Extract the (X, Y) coordinate from the center of the cell holding the provided text.  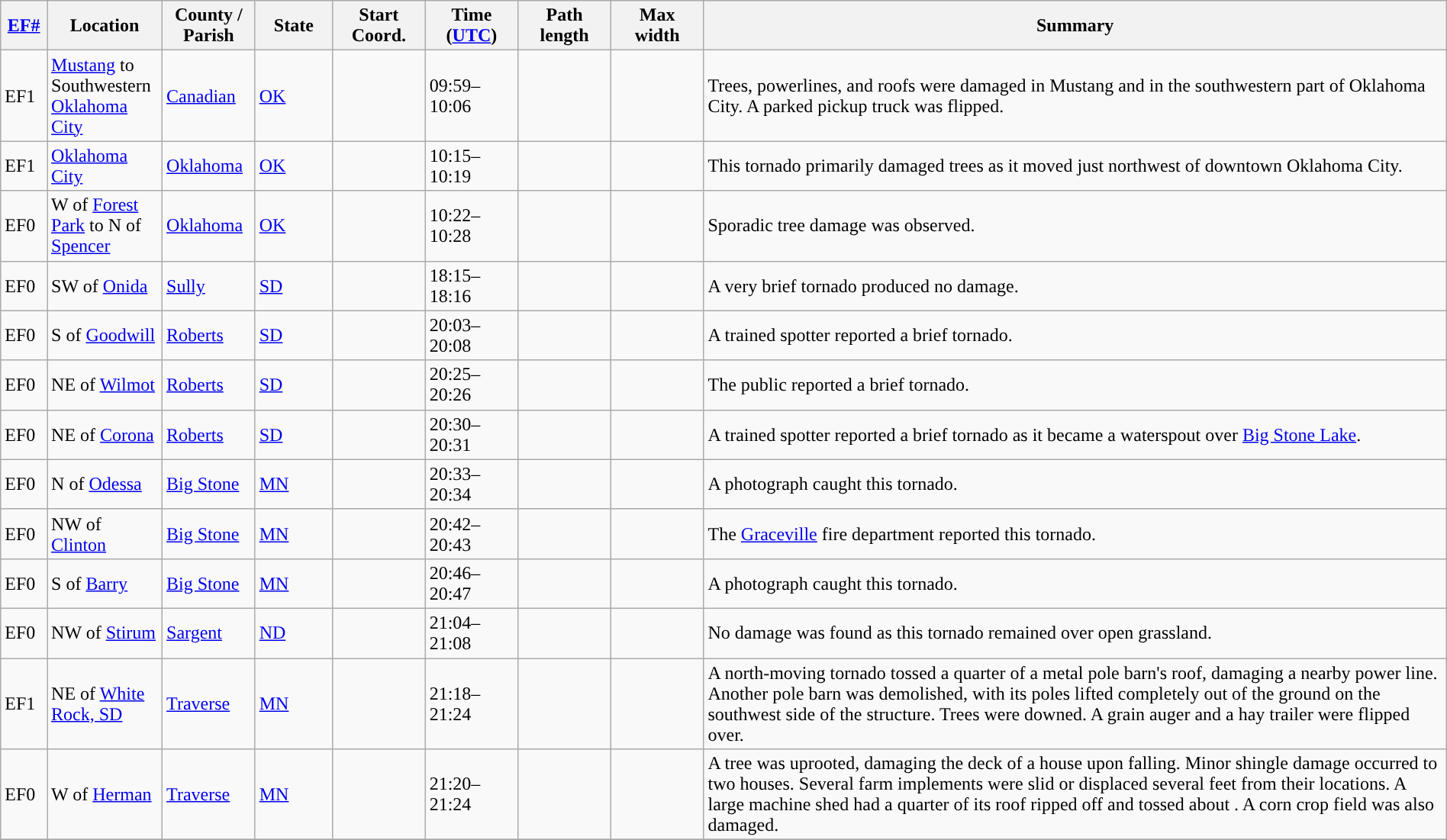
Canadian (209, 96)
Location (105, 26)
SW of Onida (105, 285)
20:25–20:26 (472, 385)
Path length (565, 26)
18:15–18:16 (472, 285)
Mustang to Southwestern Oklahoma City (105, 96)
Summary (1075, 26)
09:59–10:06 (472, 96)
20:30–20:31 (472, 435)
20:42–20:43 (472, 534)
Sporadic tree damage was observed. (1075, 226)
NE of Wilmot (105, 385)
State (293, 26)
A trained spotter reported a brief tornado as it became a waterspout over Big Stone Lake. (1075, 435)
NW of Clinton (105, 534)
21:04–21:08 (472, 633)
Sully (209, 285)
NE of White Rock, SD (105, 703)
Max width (657, 26)
S of Goodwill (105, 336)
A very brief tornado produced no damage. (1075, 285)
County / Parish (209, 26)
NW of Stirum (105, 633)
S of Barry (105, 583)
This tornado primarily damaged trees as it moved just northwest of downtown Oklahoma City. (1075, 166)
Sargent (209, 633)
Oklahoma City (105, 166)
Start Coord. (379, 26)
20:33–20:34 (472, 484)
W of Forest Park to N of Spencer (105, 226)
The Graceville fire department reported this tornado. (1075, 534)
21:20–21:24 (472, 795)
N of Odessa (105, 484)
W of Herman (105, 795)
EF# (24, 26)
21:18–21:24 (472, 703)
A trained spotter reported a brief tornado. (1075, 336)
10:22–10:28 (472, 226)
NE of Corona (105, 435)
20:03–20:08 (472, 336)
20:46–20:47 (472, 583)
The public reported a brief tornado. (1075, 385)
10:15–10:19 (472, 166)
ND (293, 633)
Time (UTC) (472, 26)
No damage was found as this tornado remained over open grassland. (1075, 633)
Trees, powerlines, and roofs were damaged in Mustang and in the southwestern part of Oklahoma City. A parked pickup truck was flipped. (1075, 96)
